Return the [x, y] coordinate for the center point of the cell that contains the specified text.  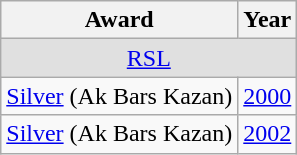
Year [268, 20]
RSL [149, 58]
2000 [268, 96]
Award [120, 20]
2002 [268, 134]
